Provide the (X, Y) coordinate of the cell's center where the given text is located.  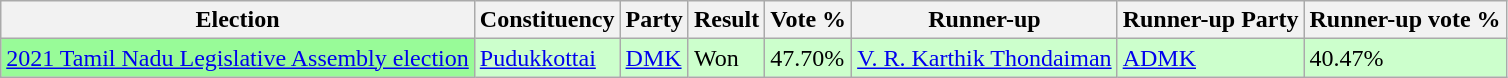
Runner-up vote % (1405, 20)
40.47% (1405, 58)
2021 Tamil Nadu Legislative Assembly election (238, 58)
Result (726, 20)
V. R. Karthik Thondaiman (985, 58)
Pudukkottai (547, 58)
Constituency (547, 20)
47.70% (808, 58)
Vote % (808, 20)
Party (654, 20)
Runner-up Party (1210, 20)
Election (238, 20)
DMK (654, 58)
ADMK (1210, 58)
Runner-up (985, 20)
Won (726, 58)
